Identify which cell holds the provided text, then report its (x, y) central coordinate. 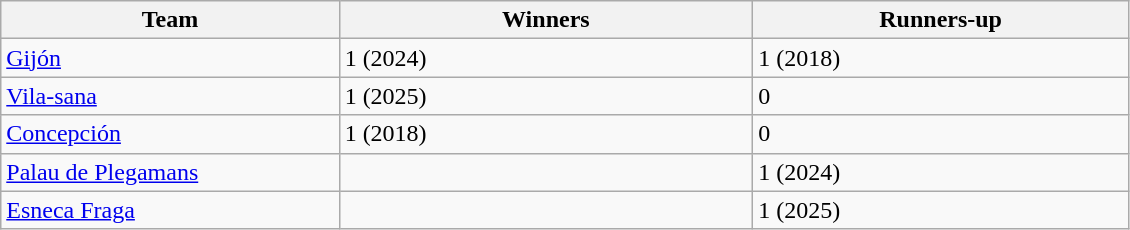
Winners (546, 20)
Palau de Plegamans (170, 172)
Vila-sana (170, 96)
Esneca Fraga (170, 210)
Concepción (170, 134)
Gijón (170, 58)
Runners-up (941, 20)
Team (170, 20)
